Identify which cell holds the provided text, then report its (x, y) central coordinate. 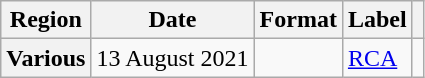
Date (172, 20)
Label (377, 20)
13 August 2021 (172, 58)
Format (298, 20)
RCA (377, 58)
Various (46, 58)
Region (46, 20)
